Search for the cell housing the specified text and yield its (X, Y) center coordinate. 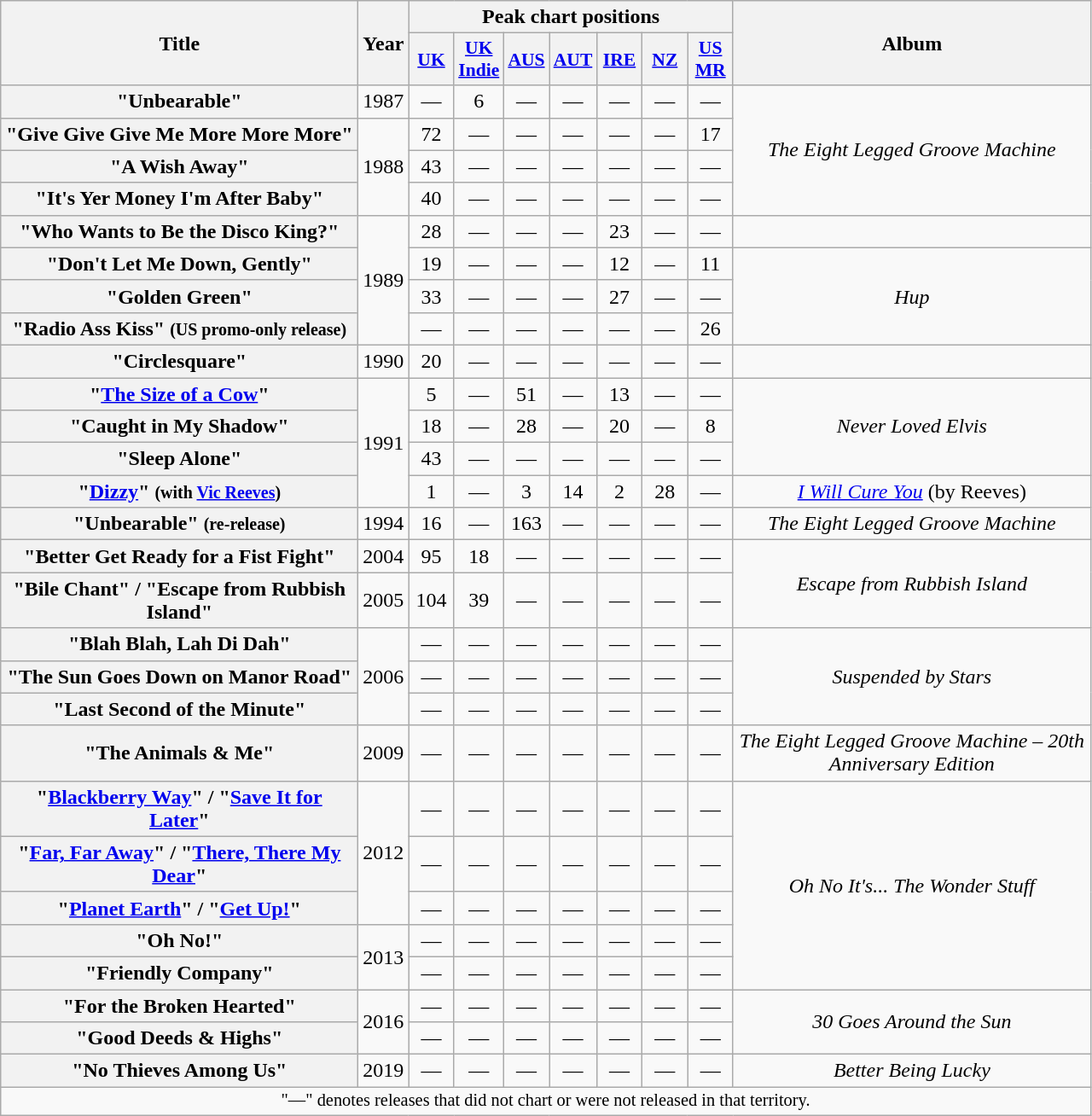
104 (432, 601)
"Dizzy" (with Vic Reeves) (179, 491)
"—" denotes releases that did not chart or were not released in that territory. (546, 1101)
33 (432, 296)
2009 (384, 753)
1 (432, 491)
2005 (384, 601)
8 (710, 427)
1988 (384, 166)
"Blah Blah, Lah Di Dah" (179, 644)
"Good Deeds & Highs" (179, 1038)
6 (479, 102)
"Bile Chant" / "Escape from Rubbish Island" (179, 601)
2 (619, 491)
Year (384, 43)
39 (479, 601)
The Eight Legged Groove Machine – 20th Anniversary Edition (911, 753)
"The Animals & Me" (179, 753)
1987 (384, 102)
"Unbearable" (179, 102)
"Sleep Alone" (179, 459)
I Will Cure You (by Reeves) (911, 491)
"No Thieves Among Us" (179, 1071)
11 (710, 264)
40 (432, 199)
"Last Second of the Minute" (179, 709)
AUT (573, 60)
2016 (384, 1022)
"Circlesquare" (179, 361)
UK Indie (479, 60)
US MR (710, 60)
Title (179, 43)
Oh No It's... The Wonder Stuff (911, 885)
"The Size of a Cow" (179, 393)
23 (619, 231)
UK (432, 60)
Hup (911, 296)
AUS (526, 60)
"For the Broken Hearted" (179, 1006)
12 (619, 264)
26 (710, 328)
"Oh No!" (179, 940)
27 (619, 296)
19 (432, 264)
16 (432, 524)
"Friendly Company" (179, 973)
"Blackberry Way" / "Save It for Later" (179, 809)
"Unbearable" (re-release) (179, 524)
72 (432, 134)
Escape from Rubbish Island (911, 584)
95 (432, 556)
Better Being Lucky (911, 1071)
"Give Give Give Me More More More" (179, 134)
"Don't Let Me Down, Gently" (179, 264)
"Better Get Ready for a Fist Fight" (179, 556)
Peak chart positions (571, 17)
"The Sun Goes Down on Manor Road" (179, 677)
"Radio Ass Kiss" (US promo-only release) (179, 328)
"A Wish Away" (179, 166)
13 (619, 393)
1991 (384, 442)
"Who Wants to Be the Disco King?" (179, 231)
2019 (384, 1071)
163 (526, 524)
3 (526, 491)
17 (710, 134)
NZ (665, 60)
Suspended by Stars (911, 677)
2006 (384, 677)
51 (526, 393)
1990 (384, 361)
2012 (384, 852)
"It's Yer Money I'm After Baby" (179, 199)
2004 (384, 556)
14 (573, 491)
2013 (384, 956)
1989 (384, 280)
IRE (619, 60)
"Far, Far Away" / "There, There My Dear" (179, 863)
Never Loved Elvis (911, 426)
5 (432, 393)
"Golden Green" (179, 296)
1994 (384, 524)
"Planet Earth" / "Get Up!" (179, 908)
"Caught in My Shadow" (179, 427)
30 Goes Around the Sun (911, 1022)
Album (911, 43)
